From the cell containing the given text, extract its center point as (x, y) coordinate. 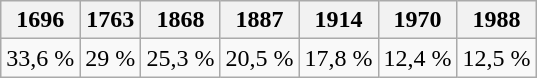
1763 (110, 20)
1868 (180, 20)
29 % (110, 58)
20,5 % (260, 58)
1887 (260, 20)
1696 (40, 20)
1970 (418, 20)
1914 (338, 20)
1988 (496, 20)
17,8 % (338, 58)
12,5 % (496, 58)
33,6 % (40, 58)
12,4 % (418, 58)
25,3 % (180, 58)
